Return (x, y) of the center of cell containing provided text 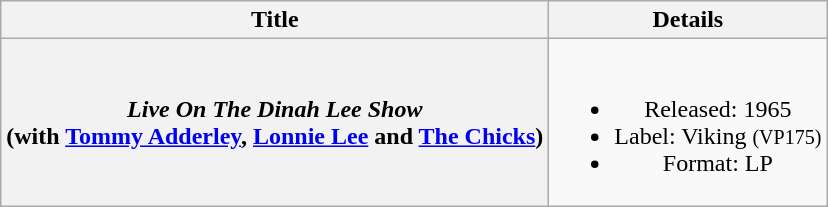
Title (275, 20)
Details (688, 20)
Live On The Dinah Lee Show (with Tommy Adderley, Lonnie Lee and The Chicks) (275, 122)
Released: 1965Label: Viking (VP175)Format: LP (688, 122)
